Detect which cell encompasses the target text, then output its (X, Y) center coordinate. 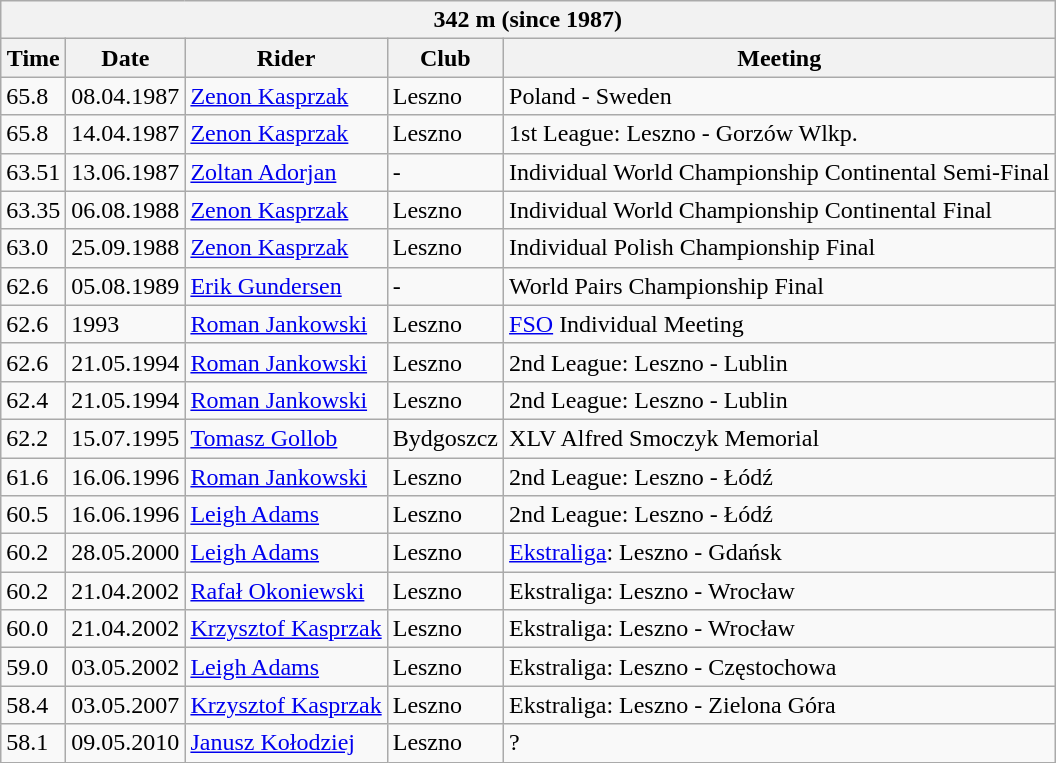
03.05.2007 (126, 705)
15.07.1995 (126, 438)
63.51 (34, 172)
Date (126, 58)
Individual World Championship Continental Semi-Final (780, 172)
03.05.2002 (126, 667)
342 m (since 1987) (528, 20)
1993 (126, 324)
Individual Polish Championship Final (780, 248)
Individual World Championship Continental Final (780, 210)
09.05.2010 (126, 743)
Ekstraliga: Leszno - Gdańsk (780, 553)
28.05.2000 (126, 553)
Ekstraliga: Leszno - Zielona Góra (780, 705)
58.4 (34, 705)
59.0 (34, 667)
XLV Alfred Smoczyk Memorial (780, 438)
05.08.1989 (126, 286)
Ekstraliga: Leszno - Częstochowa (780, 667)
63.35 (34, 210)
61.6 (34, 477)
Rider (286, 58)
Rafał Okoniewski (286, 591)
Time (34, 58)
FSO Individual Meeting (780, 324)
60.0 (34, 629)
1st League: Leszno - Gorzów Wlkp. (780, 134)
63.0 (34, 248)
Club (445, 58)
Janusz Kołodziej (286, 743)
13.06.1987 (126, 172)
58.1 (34, 743)
World Pairs Championship Final (780, 286)
25.09.1988 (126, 248)
Meeting (780, 58)
06.08.1988 (126, 210)
60.5 (34, 515)
14.04.1987 (126, 134)
Tomasz Gollob (286, 438)
Zoltan Adorjan (286, 172)
Poland - Sweden (780, 96)
Erik Gundersen (286, 286)
62.4 (34, 400)
? (780, 743)
62.2 (34, 438)
08.04.1987 (126, 96)
Bydgoszcz (445, 438)
